Pinpoint the cell where the given text exists, returning its [x, y] midpoint coordinate. 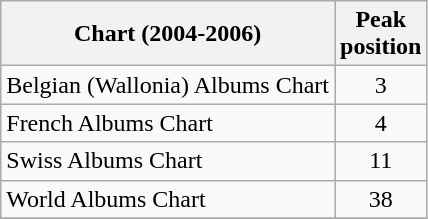
World Albums Chart [168, 199]
Chart (2004-2006) [168, 34]
4 [380, 123]
Swiss Albums Chart [168, 161]
Belgian (Wallonia) Albums Chart [168, 85]
11 [380, 161]
3 [380, 85]
Peakposition [380, 34]
38 [380, 199]
French Albums Chart [168, 123]
